Find where the given text appears and provide that cell's center as (x, y) coordinate. 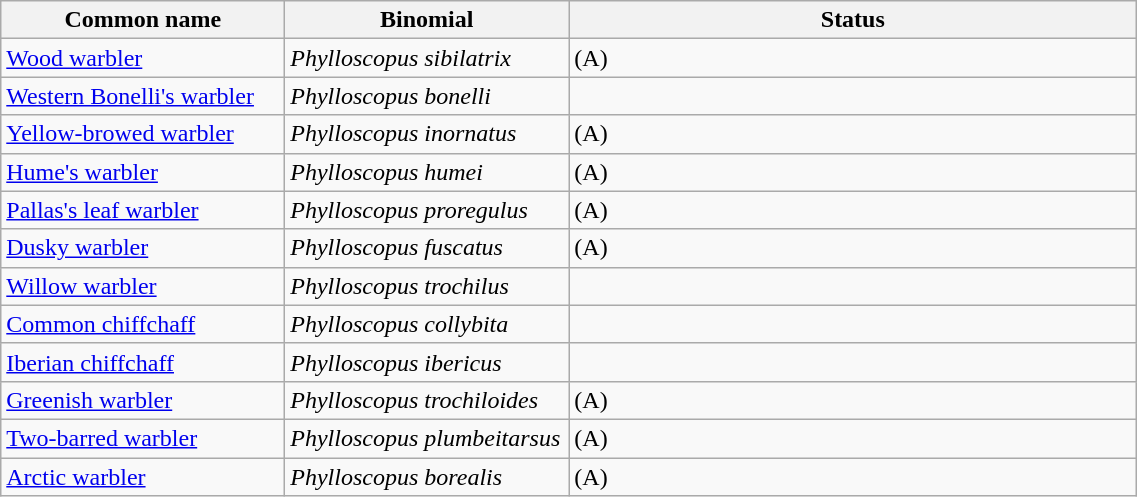
Phylloscopus borealis (427, 477)
Willow warbler (143, 286)
Dusky warbler (143, 248)
Phylloscopus ibericus (427, 362)
Status (853, 20)
Phylloscopus collybita (427, 324)
Yellow-browed warbler (143, 134)
Binomial (427, 20)
Two-barred warbler (143, 438)
Hume's warbler (143, 172)
Common name (143, 20)
Phylloscopus plumbeitarsus (427, 438)
Phylloscopus sibilatrix (427, 58)
Arctic warbler (143, 477)
Phylloscopus trochilus (427, 286)
Common chiffchaff (143, 324)
Phylloscopus humei (427, 172)
Wood warbler (143, 58)
Greenish warbler (143, 400)
Phylloscopus fuscatus (427, 248)
Phylloscopus trochiloides (427, 400)
Phylloscopus proregulus (427, 210)
Phylloscopus inornatus (427, 134)
Phylloscopus bonelli (427, 96)
Pallas's leaf warbler (143, 210)
Iberian chiffchaff (143, 362)
Western Bonelli's warbler (143, 96)
